Return the (X, Y) coordinate for the center point of the cell that contains the specified text.  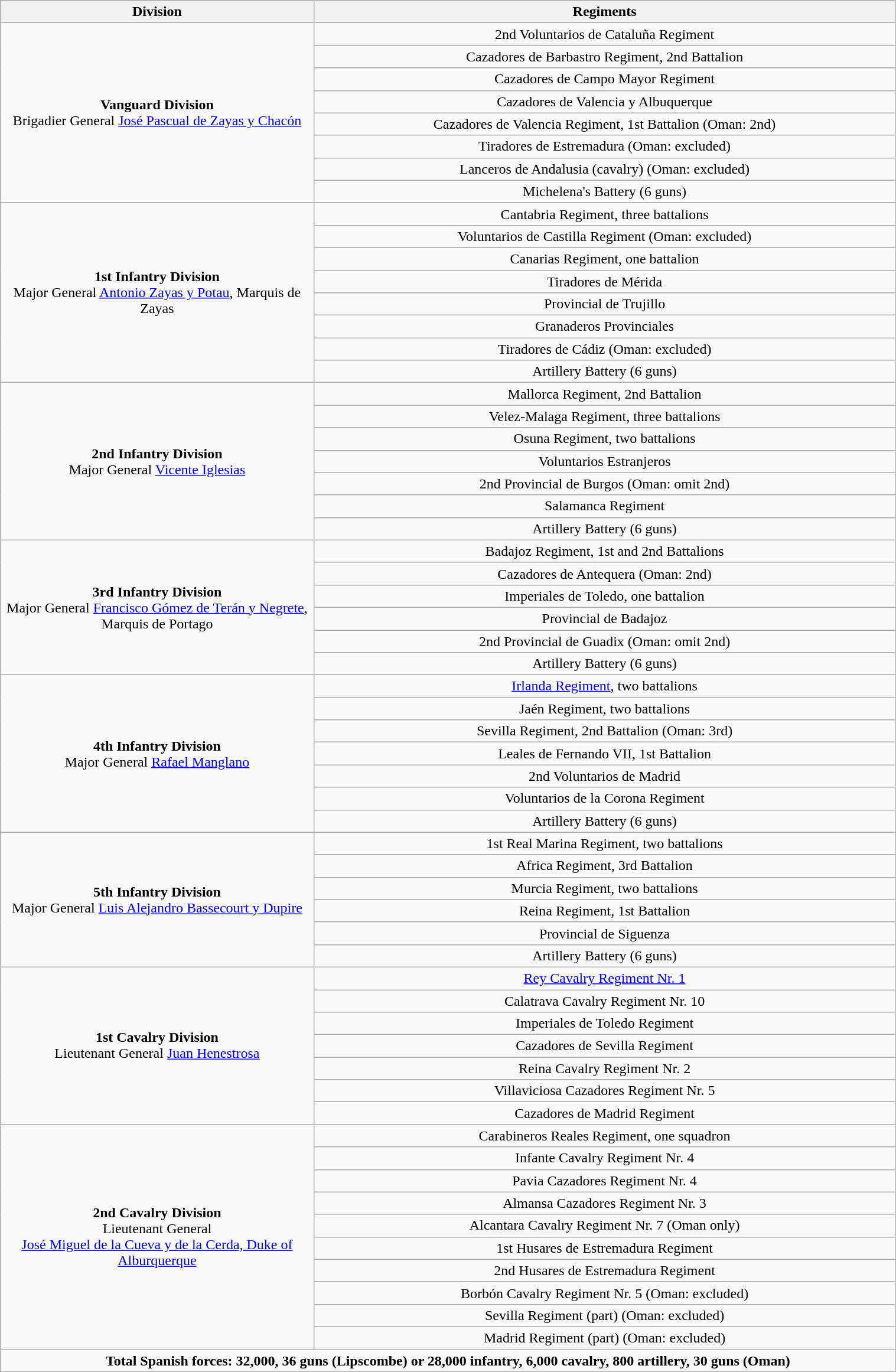
1st Cavalry DivisionLieutenant General Juan Henestrosa (157, 1045)
Carabineros Reales Regiment, one squadron (605, 1136)
2nd Voluntarios de Cataluña Regiment (605, 34)
Cazadores de Madrid Regiment (605, 1113)
Villaviciosa Cazadores Regiment Nr. 5 (605, 1091)
Osuna Regiment, two battalions (605, 439)
Vanguard DivisionBrigadier General José Pascual de Zayas y Chacón (157, 113)
2nd Voluntarios de Madrid (605, 776)
Infante Cavalry Regiment Nr. 4 (605, 1158)
Granaderos Provinciales (605, 327)
1st Infantry DivisionMajor General Antonio Zayas y Potau, Marquis de Zayas (157, 292)
Alcantara Cavalry Regiment Nr. 7 (Oman only) (605, 1226)
Leales de Fernando VII, 1st Battalion (605, 754)
Irlanda Regiment, two battalions (605, 686)
Badajoz Regiment, 1st and 2nd Battalions (605, 551)
Pavia Cazadores Regiment Nr. 4 (605, 1181)
Provincial de Siguenza (605, 933)
Total Spanish forces: 32,000, 36 guns (Lipscombe) or 28,000 infantry, 6,000 cavalry, 800 artillery, 30 guns (Oman) (448, 1360)
Michelena's Battery (6 guns) (605, 191)
Tiradores de Cádiz (Oman: excluded) (605, 349)
Velez-Malaga Regiment, three battalions (605, 416)
Cazadores de Campo Mayor Regiment (605, 79)
Salamanca Regiment (605, 506)
Rey Cavalry Regiment Nr. 1 (605, 978)
Provincial de Trujillo (605, 304)
Voluntarios Estranjeros (605, 461)
Murcia Regiment, two battalions (605, 888)
Tiradores de Mérida (605, 282)
Madrid Regiment (part) (Oman: excluded) (605, 1338)
5th Infantry DivisionMajor General Luis Alejandro Bassecourt y Dupire (157, 900)
2nd Provincial de Burgos (Oman: omit 2nd) (605, 484)
Imperiales de Toledo, one battalion (605, 596)
Reina Cavalry Regiment Nr. 2 (605, 1068)
Almansa Cazadores Regiment Nr. 3 (605, 1203)
Cantabria Regiment, three battalions (605, 214)
Tiradores de Estremadura (Oman: excluded) (605, 146)
Lanceros de Andalusia (cavalry) (Oman: excluded) (605, 169)
Calatrava Cavalry Regiment Nr. 10 (605, 1001)
Canarias Regiment, one battalion (605, 259)
Borbón Cavalry Regiment Nr. 5 (Oman: excluded) (605, 1293)
Division (157, 12)
4th Infantry DivisionMajor General Rafael Manglano (157, 754)
3rd Infantry DivisionMajor General Francisco Gómez de Terán y Negrete, Marquis de Portago (157, 607)
Provincial de Badajoz (605, 618)
2nd Cavalry DivisionLieutenant General José Miguel de la Cueva y de la Cerda, Duke of Alburquerque (157, 1237)
Cazadores de Valencia Regiment, 1st Battalion (Oman: 2nd) (605, 124)
2nd Provincial de Guadix (Oman: omit 2nd) (605, 641)
Sevilla Regiment (part) (Oman: excluded) (605, 1315)
Voluntarios de Castilla Regiment (Oman: excluded) (605, 236)
Cazadores de Sevilla Regiment (605, 1046)
Sevilla Regiment, 2nd Battalion (Oman: 3rd) (605, 731)
1st Husares de Estremadura Regiment (605, 1248)
Regiments (605, 12)
Africa Regiment, 3rd Battalion (605, 866)
Mallorca Regiment, 2nd Battalion (605, 394)
Cazadores de Valencia y Albuquerque (605, 102)
1st Real Marina Regiment, two battalions (605, 843)
Cazadores de Barbastro Regiment, 2nd Battalion (605, 57)
2nd Husares de Estremadura Regiment (605, 1270)
Jaén Regiment, two battalions (605, 709)
Imperiales de Toledo Regiment (605, 1024)
2nd Infantry DivisionMajor General Vicente Iglesias (157, 461)
Cazadores de Antequera (Oman: 2nd) (605, 573)
Voluntarios de la Corona Regiment (605, 799)
Reina Regiment, 1st Battalion (605, 911)
